Extract the [X, Y] coordinate from the center of the cell holding the provided text.  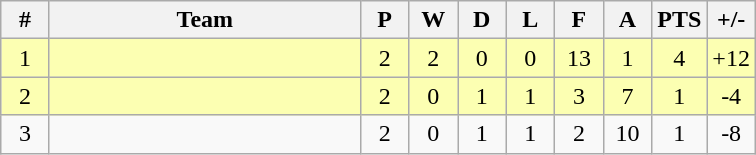
10 [628, 134]
A [628, 20]
F [580, 20]
# [26, 20]
-4 [732, 96]
-8 [732, 134]
Team [204, 20]
W [434, 20]
7 [628, 96]
D [482, 20]
L [530, 20]
+/- [732, 20]
PTS [680, 20]
P [384, 20]
+12 [732, 58]
4 [680, 58]
13 [580, 58]
